Determine the [x, y] coordinate at the center of the cell enclosing the given text.  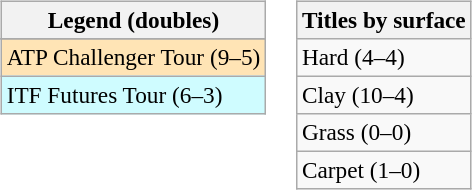
Titles by surface [384, 20]
ATP Challenger Tour (9–5) [133, 57]
Clay (10–4) [384, 95]
Grass (0–0) [384, 133]
Hard (4–4) [384, 57]
Legend (doubles) [133, 20]
Carpet (1–0) [384, 171]
ITF Futures Tour (6–3) [133, 95]
